Output the (x, y) coordinate of the center of the cell containing the given text.  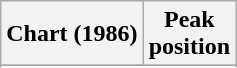
Chart (1986) (72, 34)
Peakposition (189, 34)
